Search for the cell housing the specified text and yield its (x, y) center coordinate. 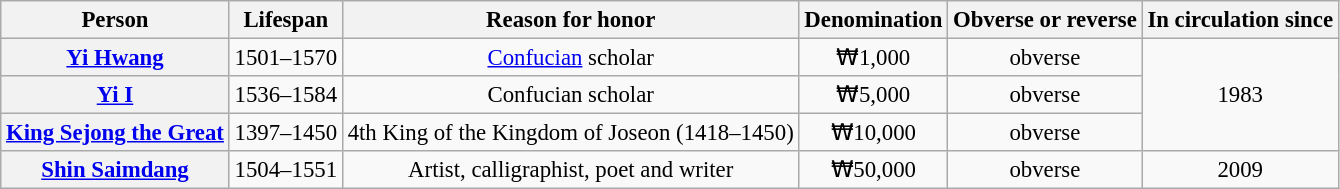
1504–1551 (286, 170)
1501–1570 (286, 58)
In circulation since (1240, 20)
₩50,000 (874, 170)
King Sejong the Great (115, 133)
Person (115, 20)
1536–1584 (286, 95)
₩1,000 (874, 58)
Obverse or reverse (1045, 20)
₩5,000 (874, 95)
Yi I (115, 95)
2009 (1240, 170)
4th King of the Kingdom of Joseon (1418–1450) (570, 133)
₩10,000 (874, 133)
1983 (1240, 96)
Shin Saimdang (115, 170)
Denomination (874, 20)
Artist, calligraphist, poet and writer (570, 170)
Yi Hwang (115, 58)
Lifespan (286, 20)
1397–1450 (286, 133)
Reason for honor (570, 20)
